From the cell containing the given text, extract its center point as (X, Y) coordinate. 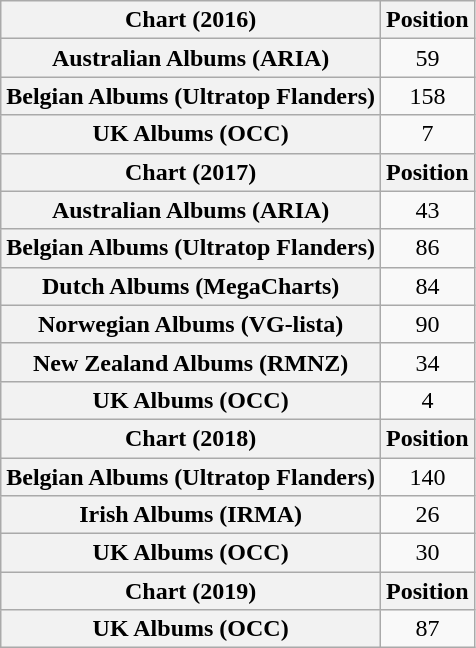
Chart (2016) (191, 20)
43 (428, 210)
Chart (2019) (191, 591)
4 (428, 400)
84 (428, 286)
90 (428, 324)
New Zealand Albums (RMNZ) (191, 362)
34 (428, 362)
Irish Albums (IRMA) (191, 515)
158 (428, 96)
140 (428, 477)
Dutch Albums (MegaCharts) (191, 286)
59 (428, 58)
86 (428, 248)
Norwegian Albums (VG-lista) (191, 324)
Chart (2018) (191, 438)
87 (428, 629)
Chart (2017) (191, 172)
30 (428, 553)
7 (428, 134)
26 (428, 515)
